Capture the cell that displays the provided text and extract its (x, y) central coordinate. 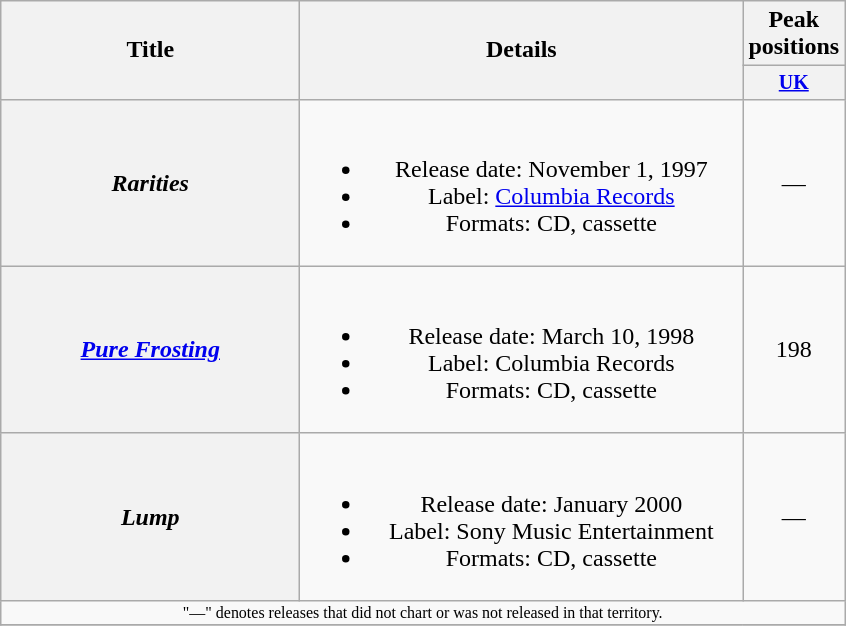
UK (794, 82)
198 (794, 350)
Details (522, 50)
Lump (150, 516)
Title (150, 50)
Peak positions (794, 34)
Pure Frosting (150, 350)
Release date: January 2000Label: Sony Music EntertainmentFormats: CD, cassette (522, 516)
Release date: March 10, 1998Label: Columbia RecordsFormats: CD, cassette (522, 350)
Rarities (150, 182)
Release date: November 1, 1997Label: Columbia RecordsFormats: CD, cassette (522, 182)
"—" denotes releases that did not chart or was not released in that territory. (423, 612)
